Extract the (x, y) coordinate from the center of the cell holding the provided text.  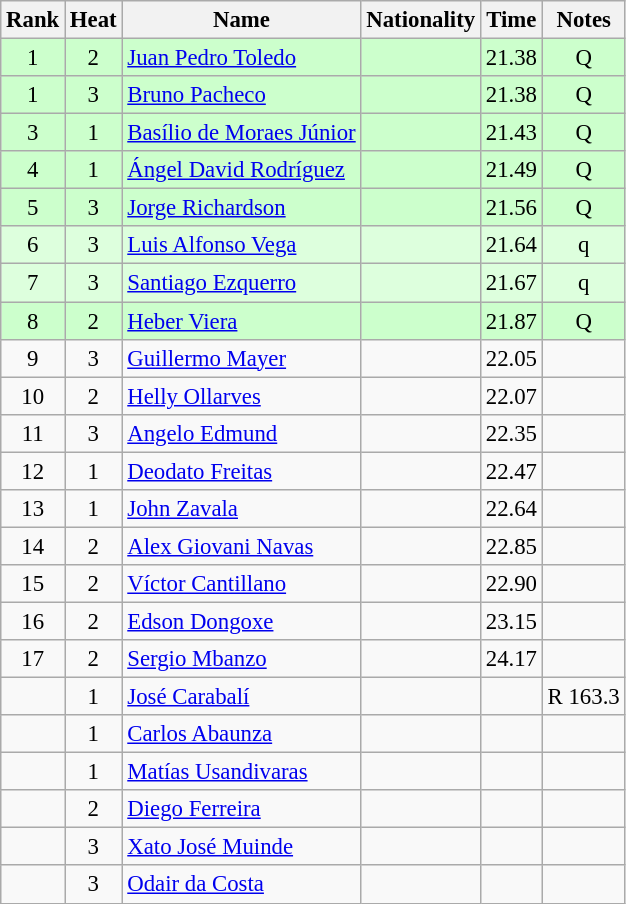
21.43 (511, 133)
6 (33, 245)
16 (33, 621)
22.05 (511, 358)
Jorge Richardson (242, 208)
24.17 (511, 659)
Time (511, 20)
8 (33, 321)
Name (242, 20)
Deodato Freitas (242, 471)
Helly Ollarves (242, 396)
Odair da Costa (242, 885)
13 (33, 509)
Luis Alfonso Vega (242, 245)
Edson Dongoxe (242, 621)
Carlos Abaunza (242, 734)
7 (33, 283)
Heber Viera (242, 321)
21.56 (511, 208)
John Zavala (242, 509)
22.07 (511, 396)
Notes (584, 20)
21.67 (511, 283)
23.15 (511, 621)
22.90 (511, 584)
Xato José Muinde (242, 847)
José Carabalí (242, 697)
Heat (94, 20)
Guillermo Mayer (242, 358)
22.64 (511, 509)
21.49 (511, 170)
15 (33, 584)
5 (33, 208)
R 163.3 (584, 697)
9 (33, 358)
Basílio de Moraes Júnior (242, 133)
Angelo Edmund (242, 433)
10 (33, 396)
Rank (33, 20)
Alex Giovani Navas (242, 546)
Sergio Mbanzo (242, 659)
Diego Ferreira (242, 809)
14 (33, 546)
Nationality (420, 20)
Matías Usandivaras (242, 772)
Ángel David Rodríguez (242, 170)
Santiago Ezquerro (242, 283)
22.85 (511, 546)
11 (33, 433)
21.64 (511, 245)
17 (33, 659)
4 (33, 170)
22.47 (511, 471)
Víctor Cantillano (242, 584)
12 (33, 471)
21.87 (511, 321)
22.35 (511, 433)
Juan Pedro Toledo (242, 58)
Bruno Pacheco (242, 95)
